For the text-containing cell, return its midpoint in (X, Y) coordinate format. 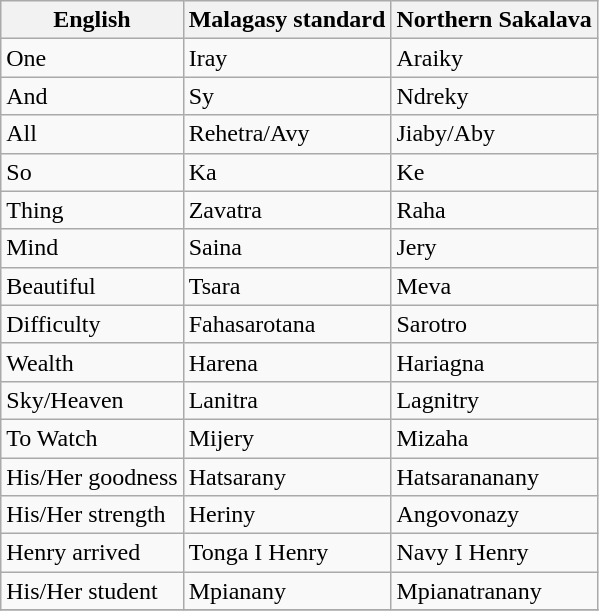
One (92, 58)
His/Her student (92, 591)
Zavatra (287, 210)
Beautiful (92, 286)
Mpianatranany (494, 591)
Tonga I Henry (287, 553)
Jery (494, 248)
Ka (287, 172)
Lagnitry (494, 400)
Raha (494, 210)
And (92, 96)
So (92, 172)
His/Her strength (92, 515)
Angovonazy (494, 515)
Difficulty (92, 324)
Hariagna (494, 362)
Mizaha (494, 438)
Lanitra (287, 400)
Malagasy standard (287, 20)
Sky/Heaven (92, 400)
Sarotro (494, 324)
Hatsarananany (494, 477)
Ndreky (494, 96)
Tsara (287, 286)
Mijery (287, 438)
To Watch (92, 438)
Henry arrived (92, 553)
Hatsarany (287, 477)
Sy (287, 96)
Thing (92, 210)
Wealth (92, 362)
His/Her goodness (92, 477)
Jiaby/Aby (494, 134)
Araiky (494, 58)
Rehetra/Avy (287, 134)
All (92, 134)
Mpianany (287, 591)
English (92, 20)
Mind (92, 248)
Northern Sakalava (494, 20)
Navy I Henry (494, 553)
Meva (494, 286)
Heriny (287, 515)
Iray (287, 58)
Fahasarotana (287, 324)
Ke (494, 172)
Saina (287, 248)
Harena (287, 362)
